Detect which cell encompasses the target text, then output its [x, y] center coordinate. 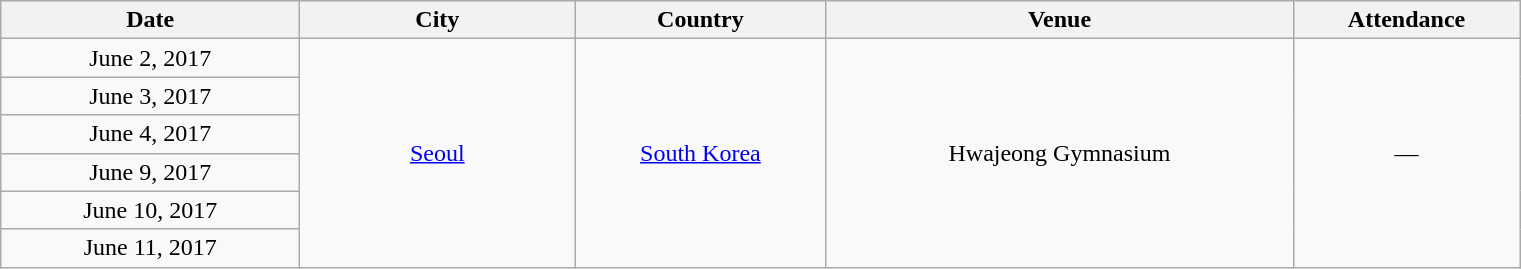
Hwajeong Gymnasium [1060, 153]
Country [700, 20]
— [1406, 153]
June 4, 2017 [150, 134]
South Korea [700, 153]
June 10, 2017 [150, 210]
City [438, 20]
Venue [1060, 20]
Date [150, 20]
June 11, 2017 [150, 248]
June 2, 2017 [150, 58]
June 3, 2017 [150, 96]
Seoul [438, 153]
June 9, 2017 [150, 172]
Attendance [1406, 20]
